Pinpoint the cell where the given text exists, returning its (X, Y) midpoint coordinate. 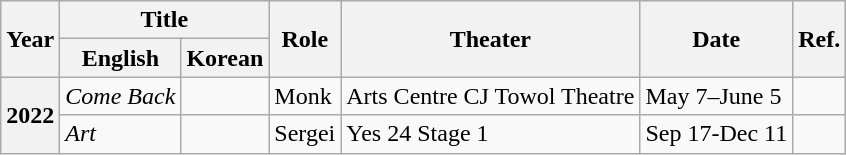
Year (30, 39)
Art (120, 134)
Arts Centre CJ Towol Theatre (490, 96)
May 7–June 5 (716, 96)
Yes 24 Stage 1 (490, 134)
Role (305, 39)
Title (164, 20)
Monk (305, 96)
2022 (30, 115)
Come Back (120, 96)
Date (716, 39)
English (120, 58)
Korean (225, 58)
Sergei (305, 134)
Sep 17-Dec 11 (716, 134)
Ref. (820, 39)
Theater (490, 39)
